Output the (x, y) coordinate of the center of the cell containing the given text.  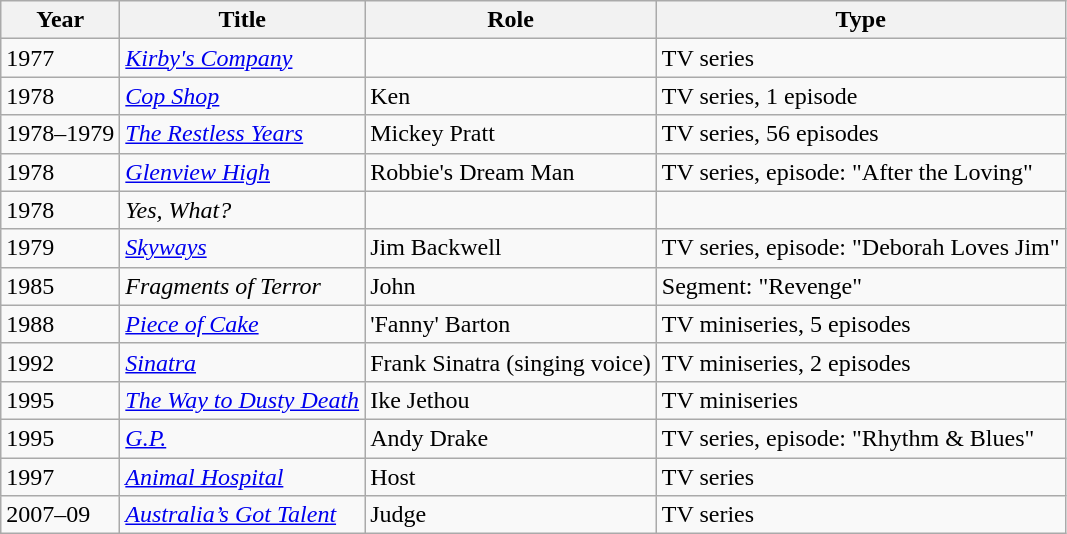
TV miniseries, 2 episodes (860, 362)
Ken (511, 96)
Title (242, 20)
Fragments of Terror (242, 286)
1997 (60, 477)
2007–09 (60, 515)
Host (511, 477)
Ike Jethou (511, 400)
TV miniseries (860, 400)
'Fanny' Barton (511, 324)
Type (860, 20)
Glenview High (242, 172)
1985 (60, 286)
TV series, episode: "After the Loving" (860, 172)
TV miniseries, 5 episodes (860, 324)
Year (60, 20)
Judge (511, 515)
1988 (60, 324)
Jim Backwell (511, 248)
1978–1979 (60, 134)
Frank Sinatra (singing voice) (511, 362)
TV series, episode: "Rhythm & Blues" (860, 438)
1992 (60, 362)
Animal Hospital (242, 477)
TV series, 56 episodes (860, 134)
Australia’s Got Talent (242, 515)
Kirby's Company (242, 58)
1979 (60, 248)
Yes, What? (242, 210)
Segment: "Revenge" (860, 286)
Sinatra (242, 362)
Role (511, 20)
Cop Shop (242, 96)
John (511, 286)
G.P. (242, 438)
Andy Drake (511, 438)
TV series, 1 episode (860, 96)
Piece of Cake (242, 324)
Skyways (242, 248)
1977 (60, 58)
The Restless Years (242, 134)
Robbie's Dream Man (511, 172)
The Way to Dusty Death (242, 400)
Mickey Pratt (511, 134)
TV series, episode: "Deborah Loves Jim" (860, 248)
